Output the (x, y) coordinate of the center of the cell containing the given text.  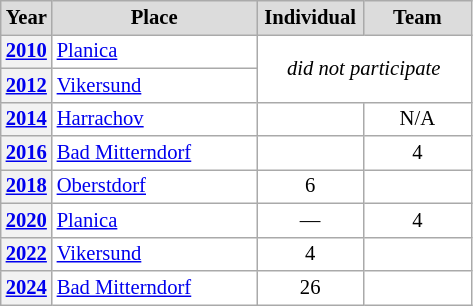
N/A (418, 119)
— (310, 220)
26 (310, 287)
2016 (26, 153)
6 (310, 186)
2014 (26, 119)
2012 (26, 85)
2010 (26, 51)
2020 (26, 220)
Harrachov (154, 119)
Place (154, 17)
Team (418, 17)
Oberstdorf (154, 186)
2024 (26, 287)
Individual (310, 17)
2022 (26, 254)
did not participate (363, 68)
Year (26, 17)
2018 (26, 186)
